From the cell containing the given text, extract its center point as (X, Y) coordinate. 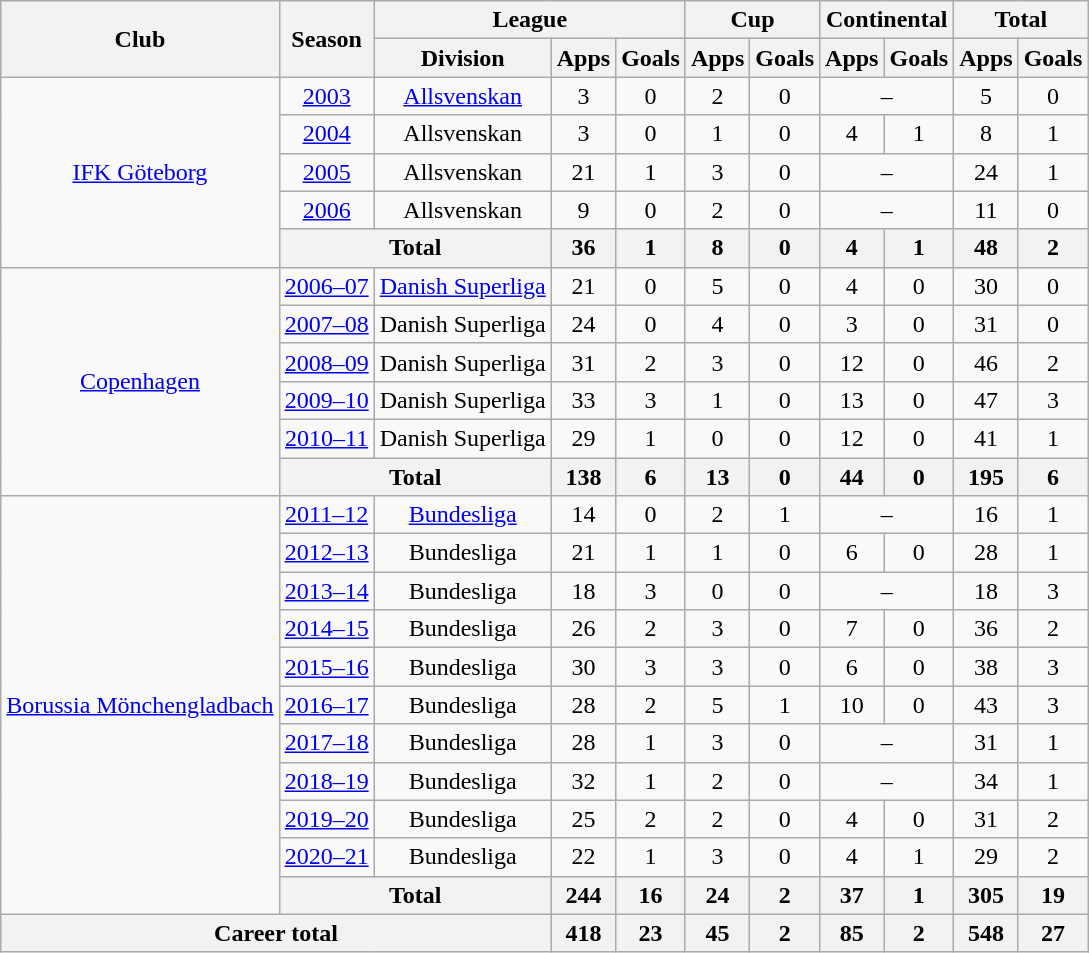
2007–08 (326, 324)
23 (651, 933)
Club (140, 39)
Division (462, 58)
2006 (326, 210)
22 (583, 857)
27 (1053, 933)
45 (717, 933)
2009–10 (326, 400)
2013–14 (326, 591)
85 (852, 933)
2005 (326, 172)
2017–18 (326, 743)
2011–12 (326, 515)
Cup (752, 20)
9 (583, 210)
Career total (276, 933)
Season (326, 39)
418 (583, 933)
43 (986, 705)
2016–17 (326, 705)
2019–20 (326, 819)
34 (986, 781)
44 (852, 477)
14 (583, 515)
Copenhagen (140, 381)
2008–09 (326, 362)
548 (986, 933)
38 (986, 667)
2018–19 (326, 781)
41 (986, 438)
48 (986, 248)
305 (986, 895)
26 (583, 629)
2004 (326, 134)
47 (986, 400)
2010–11 (326, 438)
32 (583, 781)
19 (1053, 895)
46 (986, 362)
2012–13 (326, 553)
7 (852, 629)
Borussia Mönchengladbach (140, 706)
2020–21 (326, 857)
2015–16 (326, 667)
11 (986, 210)
2003 (326, 96)
195 (986, 477)
Continental (887, 20)
2014–15 (326, 629)
League (530, 20)
37 (852, 895)
IFK Göteborg (140, 172)
2006–07 (326, 286)
10 (852, 705)
244 (583, 895)
33 (583, 400)
138 (583, 477)
25 (583, 819)
